Extract the (x, y) coordinate from the center of the cell holding the provided text.  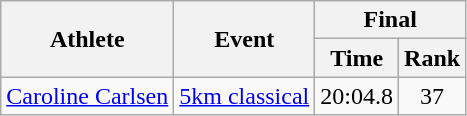
20:04.8 (357, 96)
Rank (432, 58)
Event (244, 39)
5km classical (244, 96)
Time (357, 58)
Athlete (88, 39)
Caroline Carlsen (88, 96)
37 (432, 96)
Final (390, 20)
